Output the (X, Y) coordinate of the center of the cell containing the given text.  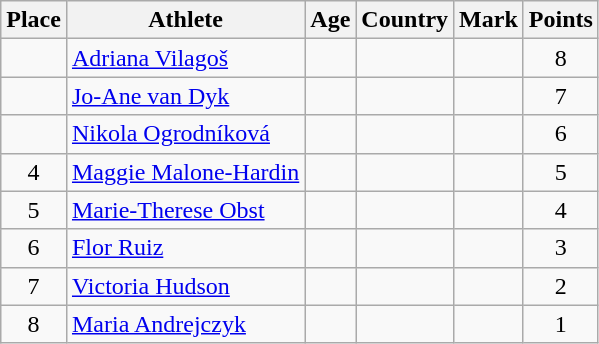
Mark (489, 20)
Country (405, 20)
Place (34, 20)
Adriana Vilagoš (185, 58)
Athlete (185, 20)
Points (560, 20)
3 (560, 248)
1 (560, 324)
2 (560, 286)
Maggie Malone-Hardin (185, 172)
Maria Andrejczyk (185, 324)
Jo-Ane van Dyk (185, 96)
Age (330, 20)
Nikola Ogrodníková (185, 134)
Victoria Hudson (185, 286)
Flor Ruiz (185, 248)
Marie-Therese Obst (185, 210)
